Output the (X, Y) coordinate of the center of the cell containing the given text.  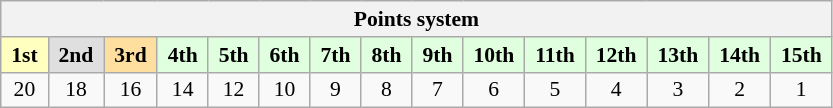
4th (182, 55)
2 (740, 90)
7th (336, 55)
16 (130, 90)
1st (24, 55)
11th (556, 55)
1 (801, 90)
6 (494, 90)
3rd (130, 55)
10th (494, 55)
7 (438, 90)
8 (386, 90)
3 (678, 90)
8th (386, 55)
14th (740, 55)
20 (24, 90)
5 (556, 90)
9th (438, 55)
4 (616, 90)
Points system (416, 19)
12 (234, 90)
9 (336, 90)
12th (616, 55)
13th (678, 55)
15th (801, 55)
6th (284, 55)
5th (234, 55)
10 (284, 90)
18 (76, 90)
14 (182, 90)
2nd (76, 55)
